Return (x, y) of the center of cell containing provided text 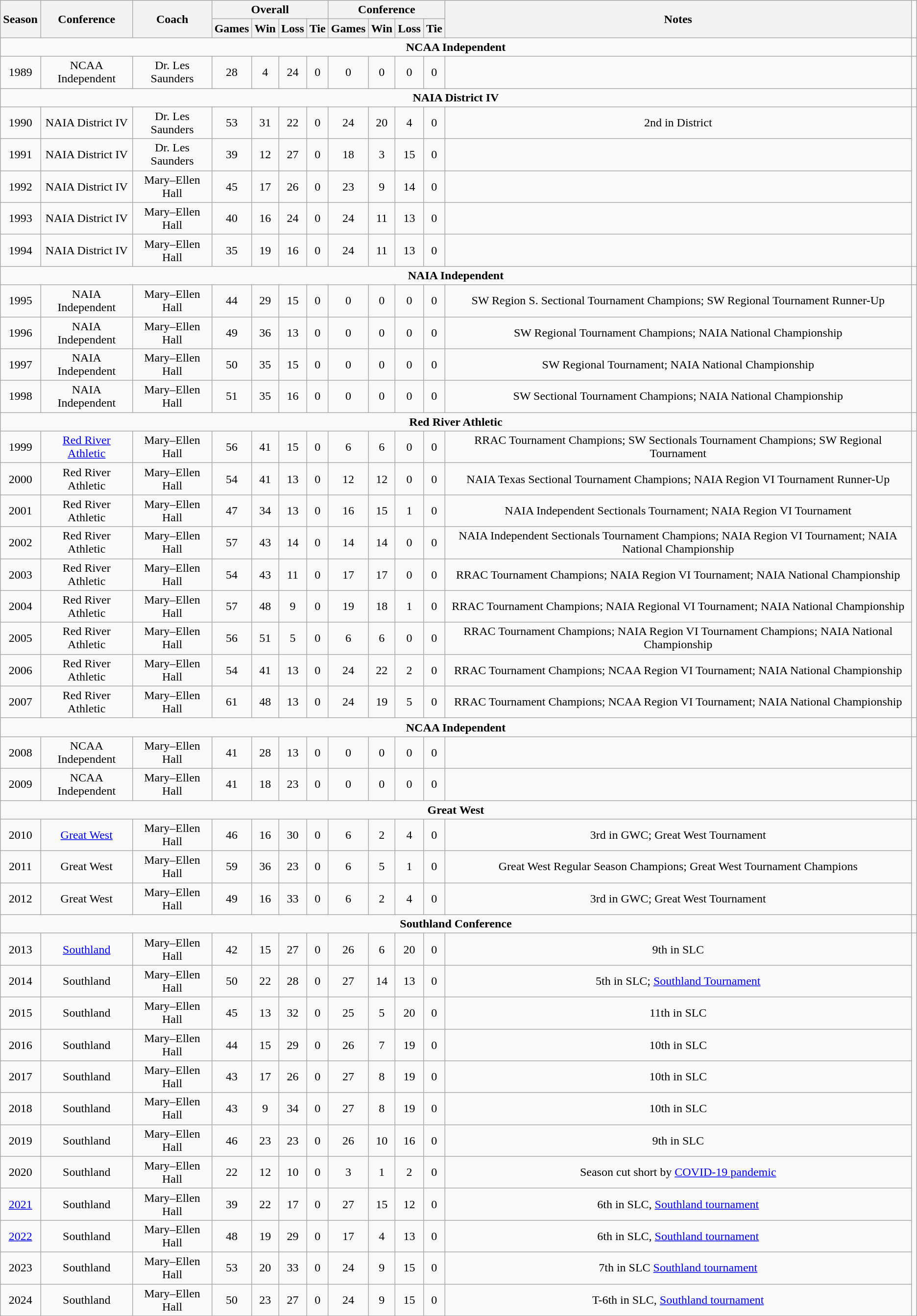
2002 (21, 543)
2008 (21, 753)
7th in SLC Southland tournament (678, 1268)
2020 (21, 1172)
47 (232, 511)
1997 (21, 365)
SW Regional Tournament; NAIA National Championship (678, 365)
NAIA Independent Sectionals Tournament Champions; NAIA Region VI Tournament; NAIA National Championship (678, 543)
2018 (21, 1108)
7 (382, 1045)
2014 (21, 981)
RRAC Tournament Champions; NAIA Region VI Tournament; NAIA National Championship (678, 574)
31 (265, 122)
T-6th in SLC, Southland tournament (678, 1299)
NAIA Independent Sectionals Tournament; NAIA Region VI Tournament (678, 511)
30 (292, 835)
2000 (21, 479)
40 (232, 219)
2006 (21, 670)
Coach (172, 19)
42 (232, 950)
2019 (21, 1141)
32 (292, 1013)
1998 (21, 397)
2022 (21, 1236)
5th in SLC; Southland Tournament (678, 981)
SW Sectional Tournament Champions; NAIA National Championship (678, 397)
1989 (21, 73)
RRAC Tournament Champions; SW Sectionals Tournament Champions; SW Regional Tournament (678, 447)
NAIA Texas Sectional Tournament Champions; NAIA Region VI Tournament Runner-Up (678, 479)
2015 (21, 1013)
2nd in District (678, 122)
RRAC Tournament Champions; NAIA Regional VI Tournament; NAIA National Championship (678, 607)
1992 (21, 186)
61 (232, 702)
2012 (21, 899)
1999 (21, 447)
RRAC Tournament Champions; NAIA Region VI Tournament Champions; NAIA National Championship (678, 638)
2001 (21, 511)
1995 (21, 301)
Overall (270, 10)
1994 (21, 250)
2013 (21, 950)
2009 (21, 784)
2016 (21, 1045)
2023 (21, 1268)
Notes (678, 19)
Great West Regular Season Champions; Great West Tournament Champions (678, 867)
25 (348, 1013)
2003 (21, 574)
Season (21, 19)
SW Regional Tournament Champions; NAIA National Championship (678, 332)
1990 (21, 122)
2024 (21, 1299)
1993 (21, 219)
11th in SLC (678, 1013)
2021 (21, 1204)
2007 (21, 702)
2017 (21, 1077)
2011 (21, 867)
2010 (21, 835)
1991 (21, 155)
1996 (21, 332)
Southland Conference (456, 924)
Season cut short by COVID-19 pandemic (678, 1172)
2004 (21, 607)
59 (232, 867)
SW Region S. Sectional Tournament Champions; SW Regional Tournament Runner-Up (678, 301)
2005 (21, 638)
